Locate the cell with the specified text and output its (x, y) center coordinate. 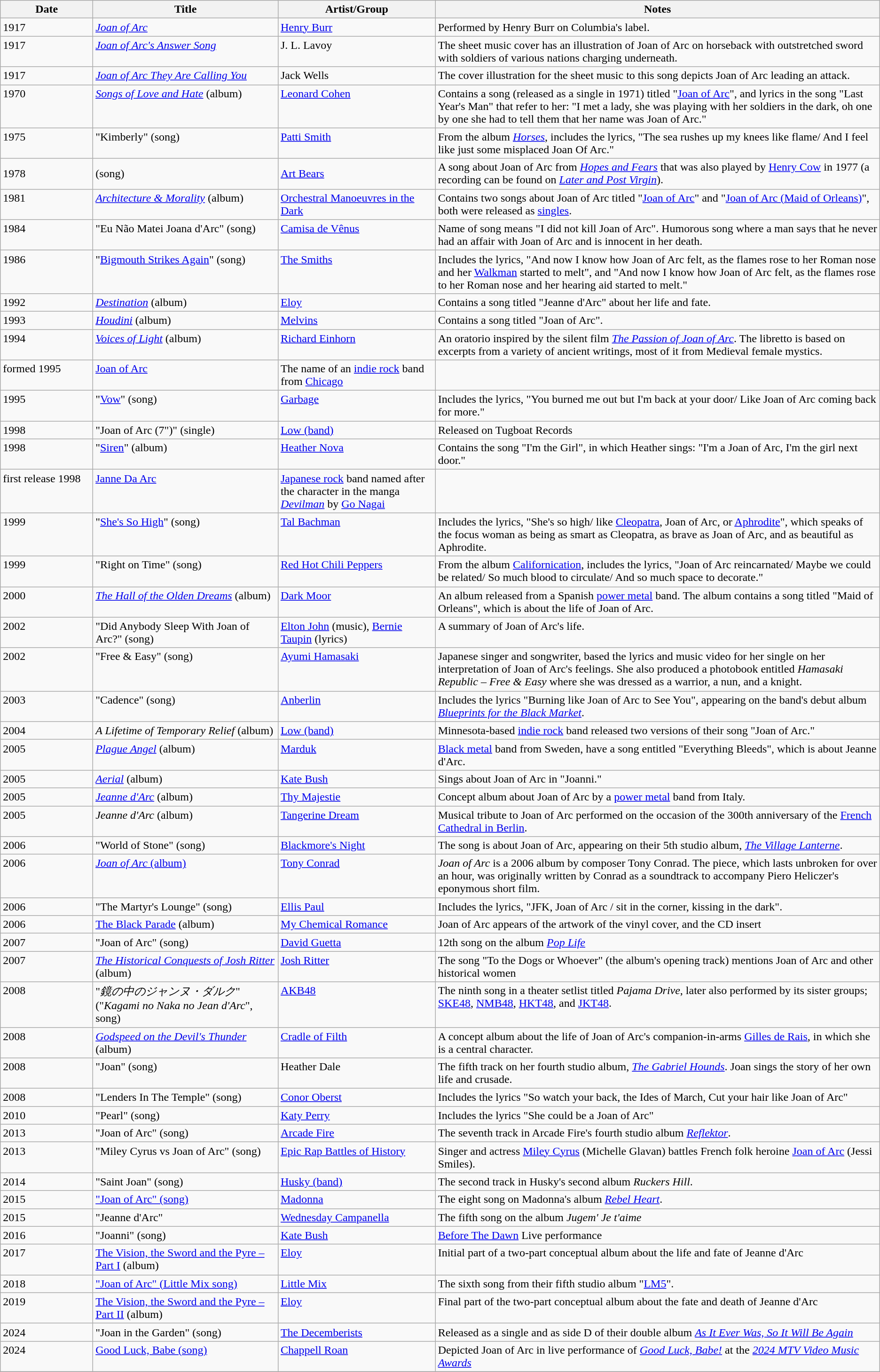
Musical tribute to Joan of Arc performed on the occasion of the 300th anniversary of the French Cathedral in Berlin. (657, 821)
Richard Einhorn (356, 344)
"鏡の中のジャンヌ・ダルク" ("Kagami no Naka no Jean d'Arc", song) (186, 1005)
Released on Tugboat Records (657, 430)
2017 (47, 1260)
Singer and actress Miley Cyrus (Michelle Glavan) battles French folk heroine Joan of Arc (Jessi Smiles). (657, 1157)
"Siren" (album) (186, 454)
A summary of Joan of Arc's life. (657, 633)
Depicted Joan of Arc in live performance of Good Luck, Babe! at the 2024 MTV Video Music Awards (657, 1356)
Art Bears (356, 174)
The song "To the Dogs or Whoever" (the album's opening track) mentions Joan of Arc and other historical women (657, 966)
Minnesota-based indie rock band released two versions of their song "Joan of Arc." (657, 730)
"Joanni" (song) (186, 1235)
Josh Ritter (356, 966)
2003 (47, 706)
From the album Horses, includes the lyrics, "The sea rushes up my knees like flame/ And I feel like just some misplaced Joan Of Arc." (657, 143)
Ayumi Hamasaki (356, 669)
Good Luck, Babe (song) (186, 1356)
2016 (47, 1235)
1986 (47, 272)
2019 (47, 1308)
AKB48 (356, 1005)
Marduk (356, 755)
Jack Wells (356, 76)
Thy Majestie (356, 797)
"Lenders In The Temple" (song) (186, 1098)
Red Hot Chili Peppers (356, 572)
"Jeanne d'Arc" (186, 1217)
Released as a single and as side D of their double album As It Ever Was, So It Will Be Again (657, 1332)
Includes the lyrics, "You burned me out but I'm back at your door/ Like Joan of Arc coming back for more." (657, 406)
The Decemberists (356, 1332)
Henry Burr (356, 27)
The sheet music cover has an illustration of Joan of Arc on horseback with outstretched sword with soldiers of various nations charging underneath. (657, 52)
"Did Anybody Sleep With Joan of Arc?" (song) (186, 633)
The Historical Conquests of Josh Ritter (album) (186, 966)
2000 (47, 602)
Patti Smith (356, 143)
David Guetta (356, 942)
Joan of Arc (album) (186, 876)
Performed by Henry Burr on Columbia's label. (657, 27)
Chappell Roan (356, 1356)
An album released from a Spanish power metal band. The album contains a song titled "Maid of Orleans", which is about the life of Joan of Arc. (657, 602)
Godspeed on the Devil's Thunder (album) (186, 1043)
Japanese rock band named after the character in the manga Devilman by Go Nagai (356, 491)
Houdini (album) (186, 320)
"Right on Time" (song) (186, 572)
"Joan of Arc (7")" (single) (186, 430)
A concept album about the life of Joan of Arc's companion-in-arms Gilles de Rais, in which she is a central character. (657, 1043)
The seventh track in Arcade Fire's fourth studio album Reflektor. (657, 1133)
Voices of Light (album) (186, 344)
Sings about Joan of Arc in "Joanni." (657, 779)
Tangerine Dream (356, 821)
Madonna (356, 1200)
The ninth song in a theater setlist titled Pajama Drive, later also performed by its sister groups; SKE48, NMB48, HKT48, and JKT48. (657, 1005)
The second track in Husky's second album Ruckers Hill. (657, 1182)
The eight song on Madonna's album Rebel Heart. (657, 1200)
2010 (47, 1115)
Contains the song "I'm the Girl", in which Heather sings: "I'm a Joan of Arc, I'm the girl next door." (657, 454)
A Lifetime of Temporary Relief (album) (186, 730)
"Eu Não Matei Joana d'Arc" (song) (186, 235)
Contains a song titled "Jeanne d'Arc" about her life and fate. (657, 302)
1981 (47, 204)
"Pearl" (song) (186, 1115)
2018 (47, 1284)
The Black Parade (album) (186, 925)
1995 (47, 406)
1992 (47, 302)
Before The Dawn Live performance (657, 1235)
Includes the lyrics "She could be a Joan of Arc" (657, 1115)
Includes the lyrics, "JFK, Joan of Arc / sit in the corner, kissing in the dark". (657, 907)
A song about Joan of Arc from Hopes and Fears that was also played by Henry Cow in 1977 (a recording can be found on Later and Post Virgin). (657, 174)
The Vision, the Sword and the Pyre – Part II (album) (186, 1308)
Melvins (356, 320)
The fifth song on the album Jugem' Je t'aime (657, 1217)
Artist/Group (356, 9)
The Smiths (356, 272)
Final part of the two-part conceptual album about the fate and death of Jeanne d'Arc (657, 1308)
Title (186, 9)
Aerial (album) (186, 779)
Destination (album) (186, 302)
Janne Da Arc (186, 491)
Arcade Fire (356, 1133)
"Kimberly" (song) (186, 143)
"Saint Joan" (song) (186, 1182)
"World of Stone" (song) (186, 846)
1970 (47, 106)
"Bigmouth Strikes Again" (song) (186, 272)
Initial part of a two-part conceptual album about the life and fate of Jeanne d'Arc (657, 1260)
Elton John (music), Bernie Taupin (lyrics) (356, 633)
2014 (47, 1182)
Joan of Arc They Are Calling You (186, 76)
Garbage (356, 406)
Husky (band) (356, 1182)
Ellis Paul (356, 907)
Tony Conrad (356, 876)
Dark Moor (356, 602)
Contains a song titled "Joan of Arc". (657, 320)
The sixth song from their fifth studio album "LM5". (657, 1284)
The song is about Joan of Arc, appearing on their 5th studio album, The Village Lanterne. (657, 846)
"Free & Easy" (song) (186, 669)
J. L. Lavoy (356, 52)
2004 (47, 730)
The Hall of the Olden Dreams (album) (186, 602)
The Vision, the Sword and the Pyre – Part I (album) (186, 1260)
Contains two songs about Joan of Arc titled "Joan of Arc" and "Joan of Arc (Maid of Orleans)", both were released as singles. (657, 204)
Katy Perry (356, 1115)
"The Martyr's Lounge" (song) (186, 907)
"She's So High" (song) (186, 534)
Heather Nova (356, 454)
Orchestral Manoeuvres in the Dark (356, 204)
Conor Oberst (356, 1098)
"Joan" (song) (186, 1074)
The fifth track on her fourth studio album, The Gabriel Hounds. Joan sings the story of her own life and crusade. (657, 1074)
formed 1995 (47, 375)
first release 1998 (47, 491)
Songs of Love and Hate (album) (186, 106)
1978 (47, 174)
"Vow" (song) (186, 406)
1975 (47, 143)
Architecture & Morality (album) (186, 204)
1984 (47, 235)
The name of an indie rock band from Chicago (356, 375)
Epic Rap Battles of History (356, 1157)
Joan of Arc appears of the artwork of the vinyl cover, and the CD insert (657, 925)
Concept album about Joan of Arc by a power metal band from Italy. (657, 797)
Joan of Arc's Answer Song (186, 52)
Little Mix (356, 1284)
(song) (186, 174)
Notes (657, 9)
1993 (47, 320)
"Miley Cyrus vs Joan of Arc" (song) (186, 1157)
Blackmore's Night (356, 846)
Includes the lyrics "Burning like Joan of Arc to See You", appearing on the band's debut album Blueprints for the Black Market. (657, 706)
"Cadence" (song) (186, 706)
Cradle of Filth (356, 1043)
Black metal band from Sweden, have a song entitled "Everything Bleeds", which is about Jeanne d'Arc. (657, 755)
Plague Angel (album) (186, 755)
"Joan in the Garden" (song) (186, 1332)
Date (47, 9)
Anberlin (356, 706)
"Joan of Arc" (Little Mix song) (186, 1284)
The cover illustration for the sheet music to this song depicts Joan of Arc leading an attack. (657, 76)
1994 (47, 344)
Camisa de Vênus (356, 235)
Wednesday Campanella (356, 1217)
Tal Bachman (356, 534)
My Chemical Romance (356, 925)
12th song on the album Pop Life (657, 942)
Heather Dale (356, 1074)
Leonard Cohen (356, 106)
Includes the lyrics "So watch your back, the Ides of March, Cut your hair like Joan of Arc" (657, 1098)
